Extract the [X, Y] coordinate from the center of the cell holding the provided text.  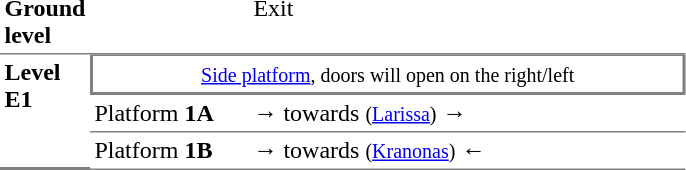
Platform 1Β [170, 151]
Platform 1Α [170, 114]
LevelΕ1 [45, 112]
Side platform, doors will open on the right/left [388, 74]
→ towards (Larissa) → [467, 114]
→ towards (Kranonas) ← [467, 151]
